For the text-containing cell, return its midpoint in (x, y) coordinate format. 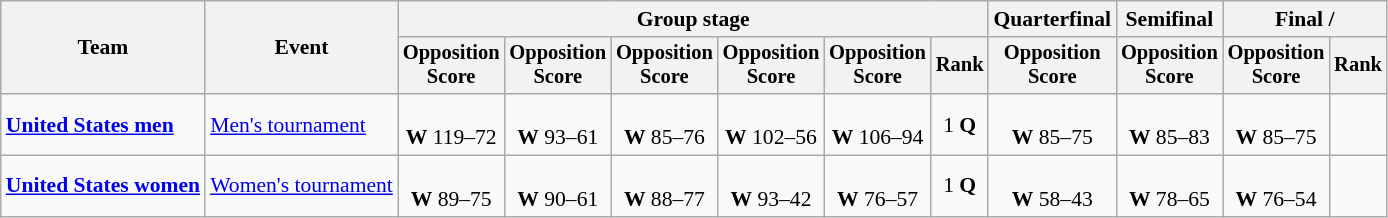
Quarterfinal (1052, 19)
Semifinal (1170, 19)
Final / (1305, 19)
W 119–72 (452, 124)
W 85–76 (664, 124)
W 78–65 (1170, 186)
W 106–94 (878, 124)
W 85–83 (1170, 124)
Group stage (694, 19)
W 58–43 (1052, 186)
W 88–77 (664, 186)
W 93–61 (558, 124)
United States women (103, 186)
Women's tournament (302, 186)
W 90–61 (558, 186)
United States men (103, 124)
W 76–54 (1276, 186)
W 89–75 (452, 186)
W 93–42 (772, 186)
W 102–56 (772, 124)
Event (302, 48)
W 76–57 (878, 186)
Men's tournament (302, 124)
Team (103, 48)
